Locate the cell with the specified text and output its [X, Y] center coordinate. 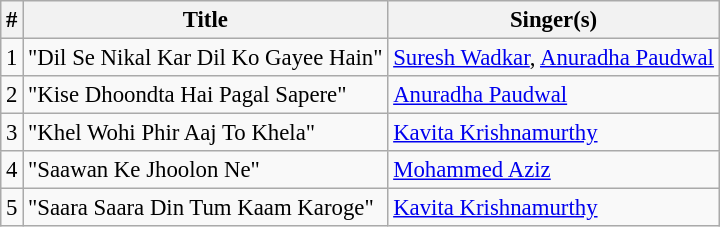
Anuradha Paudwal [554, 95]
# [12, 20]
5 [12, 208]
Suresh Wadkar, Anuradha Paudwal [554, 58]
"Saara Saara Din Tum Kaam Karoge" [206, 208]
"Saawan Ke Jhoolon Ne" [206, 170]
1 [12, 58]
2 [12, 95]
Singer(s) [554, 20]
"Khel Wohi Phir Aaj To Khela" [206, 133]
3 [12, 133]
"Kise Dhoondta Hai Pagal Sapere" [206, 95]
4 [12, 170]
Mohammed Aziz [554, 170]
"Dil Se Nikal Kar Dil Ko Gayee Hain" [206, 58]
Title [206, 20]
